Output the [X, Y] coordinate of the center of the cell containing the given text.  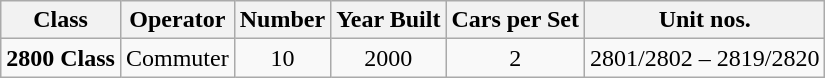
Commuter [177, 58]
2800 Class [61, 58]
2 [516, 58]
Unit nos. [705, 20]
Number [282, 20]
10 [282, 58]
Operator [177, 20]
Year Built [388, 20]
Cars per Set [516, 20]
Class [61, 20]
2000 [388, 58]
2801/2802 – 2819/2820 [705, 58]
